Provide the [X, Y] coordinate of the cell's center where the given text is located.  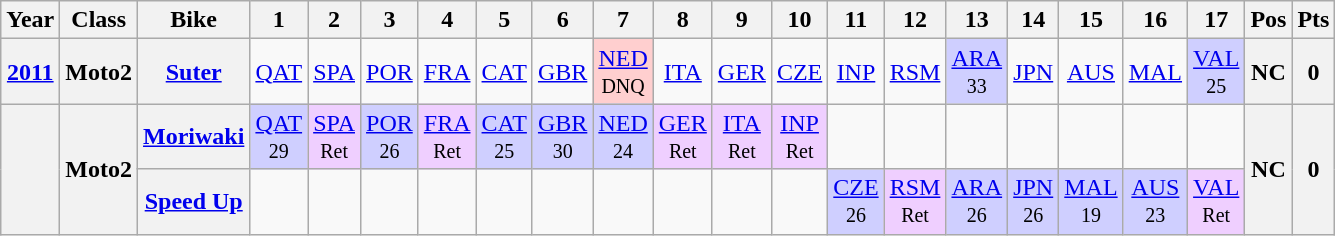
5 [504, 20]
POR [390, 72]
3 [390, 20]
11 [856, 20]
SPA [334, 72]
GBR30 [562, 136]
Moriwaki [194, 136]
14 [1034, 20]
NEDDNQ [623, 72]
CZE [799, 72]
6 [562, 20]
ARA26 [977, 202]
JPN26 [1034, 202]
15 [1091, 20]
1 [279, 20]
MAL19 [1091, 202]
12 [915, 20]
AUS [1091, 72]
8 [682, 20]
GBR [562, 72]
CAT [504, 72]
16 [1155, 20]
CAT25 [504, 136]
17 [1216, 20]
Bike [194, 20]
GERRet [682, 136]
Class [99, 20]
INPRet [799, 136]
Suter [194, 72]
13 [977, 20]
ARA33 [977, 72]
10 [799, 20]
MAL [1155, 72]
Pos [1268, 20]
7 [623, 20]
FRA [447, 72]
RSM [915, 72]
RSMRet [915, 202]
NED24 [623, 136]
VAL25 [1216, 72]
4 [447, 20]
Speed Up [194, 202]
FRARet [447, 136]
VALRet [1216, 202]
Year [30, 20]
AUS23 [1155, 202]
SPARet [334, 136]
2011 [30, 72]
GER [742, 72]
QAT29 [279, 136]
CZE26 [856, 202]
POR26 [390, 136]
ITA [682, 72]
JPN [1034, 72]
9 [742, 20]
2 [334, 20]
QAT [279, 72]
ITARet [742, 136]
Pts [1314, 20]
INP [856, 72]
